Pinpoint the cell where the given text exists, returning its (x, y) midpoint coordinate. 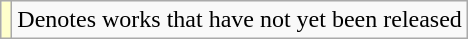
Denotes works that have not yet been released (240, 20)
